Determine the [X, Y] coordinate at the center of the cell enclosing the given text.  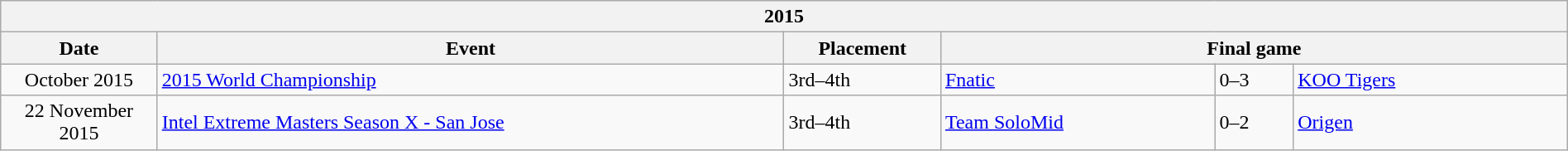
22 November 2015 [79, 123]
Final game [1254, 48]
Placement [862, 48]
2015 World Championship [471, 80]
Fnatic [1078, 80]
Date [79, 48]
0–3 [1254, 80]
October 2015 [79, 80]
Team SoloMid [1078, 123]
0–2 [1254, 123]
Origen [1431, 123]
KOO Tigers [1431, 80]
2015 [784, 17]
Event [471, 48]
Intel Extreme Masters Season X - San Jose [471, 123]
